Return the [X, Y] coordinate for the center point of the cell that contains the specified text.  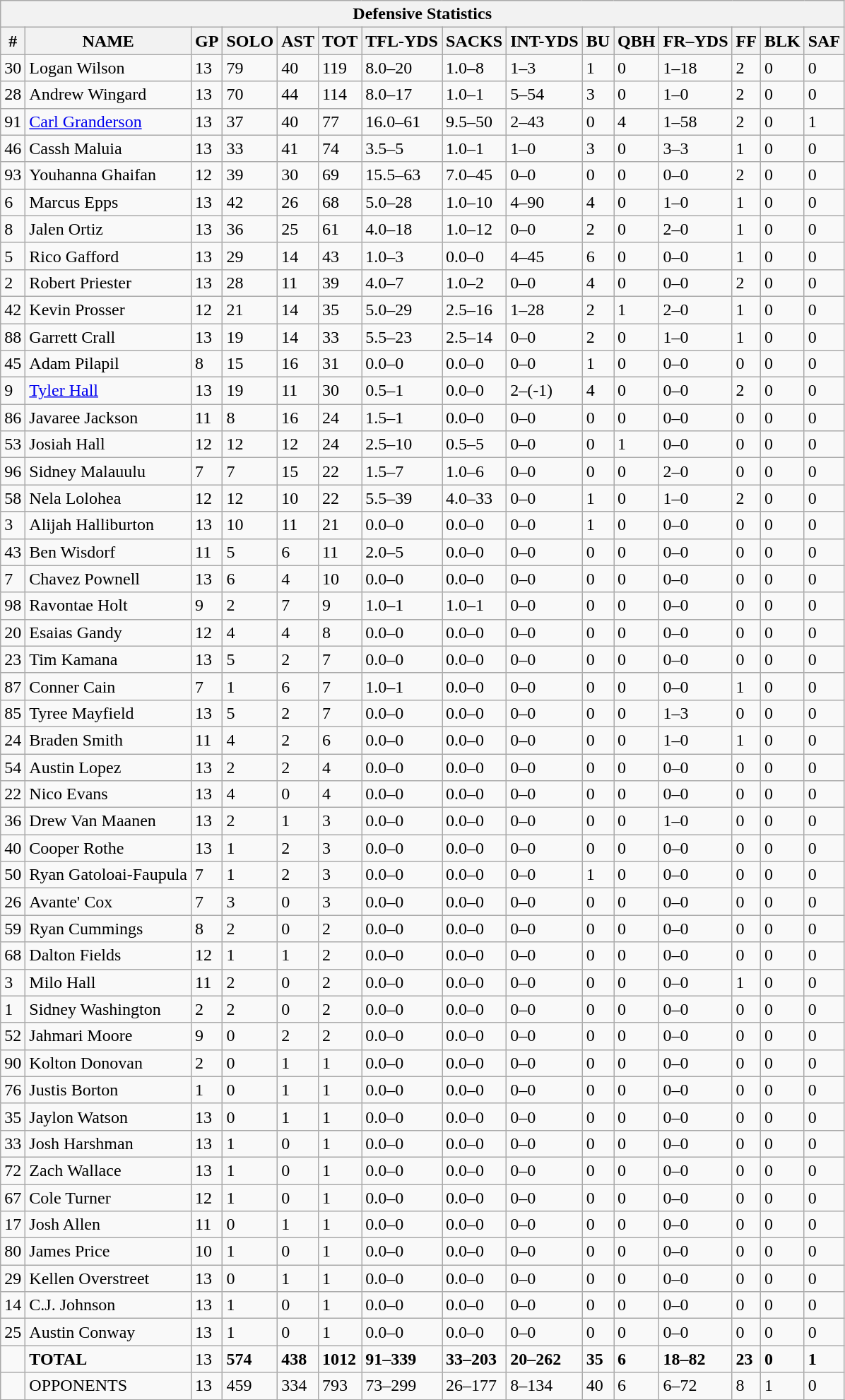
86 [13, 418]
5.5–39 [402, 498]
Josiah Hall [109, 445]
9.5–50 [475, 122]
Conner Cain [109, 686]
70 [250, 95]
8.0–17 [402, 95]
INT-YDS [545, 41]
45 [13, 364]
98 [13, 606]
52 [13, 1036]
Defensive Statistics [422, 14]
8–134 [545, 1386]
72 [13, 1170]
1.5–1 [402, 418]
438 [298, 1359]
3.5–5 [402, 148]
Cassh Maluia [109, 148]
4–45 [545, 256]
2–43 [545, 122]
91 [13, 122]
Sidney Washington [109, 1009]
BU [598, 41]
Jaylon Watson [109, 1117]
114 [339, 95]
793 [339, 1386]
Carl Granderson [109, 122]
FF [746, 41]
15.5–63 [402, 175]
TOTAL [109, 1359]
Marcus Epps [109, 202]
80 [13, 1252]
4–90 [545, 202]
334 [298, 1386]
1–58 [695, 122]
73–299 [402, 1386]
459 [250, 1386]
7.0–45 [475, 175]
53 [13, 445]
Dalton Fields [109, 955]
46 [13, 148]
Adam Pilapil [109, 364]
2–(-1) [545, 391]
Ryan Gatoloai-Faupula [109, 875]
SACKS [475, 41]
6–72 [695, 1386]
Nico Evans [109, 794]
119 [339, 68]
16.0–61 [402, 122]
33–203 [475, 1359]
Kolton Donovan [109, 1063]
Sidney Malauulu [109, 471]
Braden Smith [109, 740]
Jalen Ortiz [109, 229]
1.0–6 [475, 471]
69 [339, 175]
88 [13, 337]
Cooper Rothe [109, 848]
BLK [782, 41]
76 [13, 1090]
4.0–7 [402, 283]
Zach Wallace [109, 1170]
TOT [339, 41]
Ben Wisdorf [109, 552]
59 [13, 929]
17 [13, 1225]
Tim Kamana [109, 659]
NAME [109, 41]
1.0–2 [475, 283]
18–82 [695, 1359]
Tyler Hall [109, 391]
5.5–23 [402, 337]
1.0–3 [402, 256]
85 [13, 713]
Austin Conway [109, 1332]
Alijah Halliburton [109, 525]
2.5–16 [475, 310]
1.0–8 [475, 68]
SOLO [250, 41]
Logan Wilson [109, 68]
20–262 [545, 1359]
Robert Priester [109, 283]
1.5–7 [402, 471]
5.0–29 [402, 310]
Nela Lolohea [109, 498]
0.5–5 [475, 445]
44 [298, 95]
1012 [339, 1359]
96 [13, 471]
Ryan Cummings [109, 929]
5–54 [545, 95]
3–3 [695, 148]
Kevin Prosser [109, 310]
4.0–33 [475, 498]
Tyree Mayfield [109, 713]
61 [339, 229]
GP [207, 41]
74 [339, 148]
1.0–12 [475, 229]
37 [250, 122]
77 [339, 122]
1–18 [695, 68]
90 [13, 1063]
4.0–18 [402, 229]
Esaias Gandy [109, 633]
1.0–10 [475, 202]
Chavez Pownell [109, 579]
58 [13, 498]
67 [13, 1198]
C.J. Johnson [109, 1305]
SAF [824, 41]
574 [250, 1359]
50 [13, 875]
0.5–1 [402, 391]
TFL-YDS [402, 41]
2.5–14 [475, 337]
2.0–5 [402, 552]
1–28 [545, 310]
Kellen Overstreet [109, 1278]
FR–YDS [695, 41]
Cole Turner [109, 1198]
Garrett Crall [109, 337]
87 [13, 686]
20 [13, 633]
41 [298, 148]
Josh Harshman [109, 1143]
79 [250, 68]
2.5–10 [402, 445]
QBH [637, 41]
# [13, 41]
Josh Allen [109, 1225]
Rico Gafford [109, 256]
Javaree Jackson [109, 418]
Avante' Cox [109, 902]
Youhanna Ghaifan [109, 175]
Drew Van Maanen [109, 821]
Austin Lopez [109, 767]
AST [298, 41]
31 [339, 364]
93 [13, 175]
8.0–20 [402, 68]
54 [13, 767]
Justis Borton [109, 1090]
5.0–28 [402, 202]
Ravontae Holt [109, 606]
26–177 [475, 1386]
Milo Hall [109, 982]
91–339 [402, 1359]
OPPONENTS [109, 1386]
James Price [109, 1252]
Jahmari Moore [109, 1036]
Andrew Wingard [109, 95]
